Return the (X, Y) coordinate for the center point of the cell that contains the specified text.  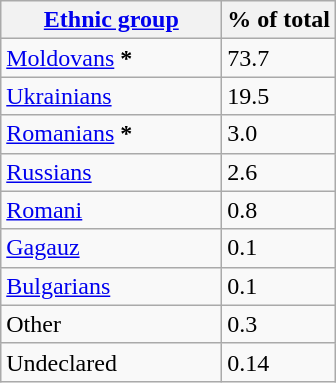
Ethnic group (112, 20)
Undeclared (112, 362)
Other (112, 324)
73.7 (279, 58)
Russians (112, 172)
Romani (112, 210)
Ukrainians (112, 96)
% of total (279, 20)
0.8 (279, 210)
0.14 (279, 362)
Romanians * (112, 134)
0.3 (279, 324)
Gagauz (112, 248)
Bulgarians (112, 286)
3.0 (279, 134)
19.5 (279, 96)
Moldovans * (112, 58)
2.6 (279, 172)
